Scan for the cell matching the given text and deliver its (X, Y) coordinate at center. 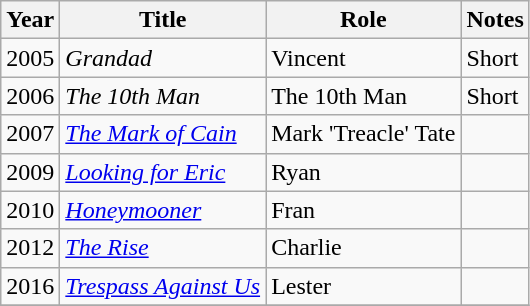
Grandad (163, 58)
2007 (30, 134)
Charlie (364, 248)
2010 (30, 210)
Fran (364, 210)
2006 (30, 96)
Honeymooner (163, 210)
Title (163, 20)
2005 (30, 58)
2009 (30, 172)
The Mark of Cain (163, 134)
Notes (495, 20)
Trespass Against Us (163, 286)
Mark 'Treacle' Tate (364, 134)
Year (30, 20)
Lester (364, 286)
2016 (30, 286)
Vincent (364, 58)
Looking for Eric (163, 172)
Role (364, 20)
2012 (30, 248)
The Rise (163, 248)
Ryan (364, 172)
